Output the [x, y] coordinate of the center of the cell containing the given text.  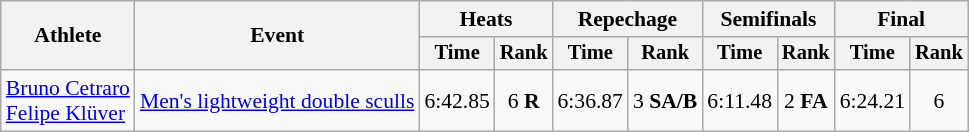
Repechage [627, 19]
6 [939, 100]
2 FA [806, 100]
Heats [486, 19]
Final [902, 19]
6:42.85 [456, 100]
Bruno CetraroFelipe Klüver [68, 100]
6 R [524, 100]
6:11.48 [740, 100]
Men's lightweight double sculls [277, 100]
Athlete [68, 36]
6:24.21 [872, 100]
3 SA/B [665, 100]
Semifinals [768, 19]
6:36.87 [590, 100]
Event [277, 36]
